Extract the [X, Y] coordinate from the center of the cell holding the provided text.  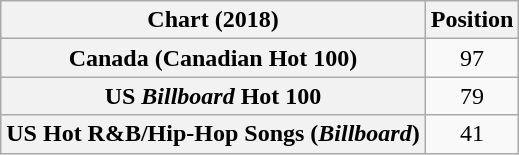
Position [472, 20]
US Billboard Hot 100 [213, 96]
79 [472, 96]
US Hot R&B/Hip-Hop Songs (Billboard) [213, 134]
Canada (Canadian Hot 100) [213, 58]
97 [472, 58]
41 [472, 134]
Chart (2018) [213, 20]
